Capture the cell that displays the provided text and extract its (X, Y) central coordinate. 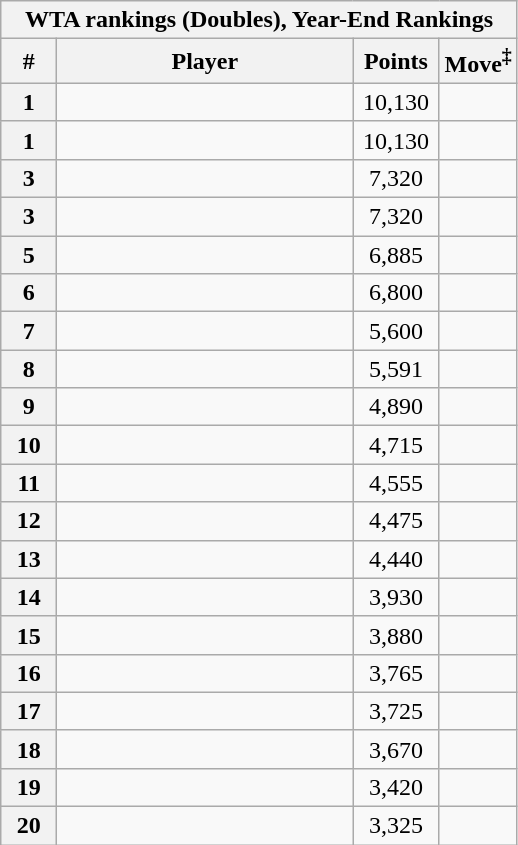
5 (29, 255)
3,670 (396, 749)
# (29, 62)
19 (29, 787)
3,880 (396, 635)
5,591 (396, 369)
3,930 (396, 597)
5,600 (396, 331)
3,325 (396, 826)
12 (29, 521)
15 (29, 635)
3,725 (396, 711)
Player (205, 62)
Points (396, 62)
3,765 (396, 673)
18 (29, 749)
6 (29, 293)
6,800 (396, 293)
11 (29, 483)
4,475 (396, 521)
6,885 (396, 255)
17 (29, 711)
16 (29, 673)
9 (29, 407)
7 (29, 331)
Move‡ (478, 62)
WTA rankings (Doubles), Year-End Rankings (260, 20)
3,420 (396, 787)
4,715 (396, 445)
4,440 (396, 559)
10 (29, 445)
4,890 (396, 407)
14 (29, 597)
13 (29, 559)
20 (29, 826)
8 (29, 369)
4,555 (396, 483)
